Search for the cell housing the specified text and yield its [x, y] center coordinate. 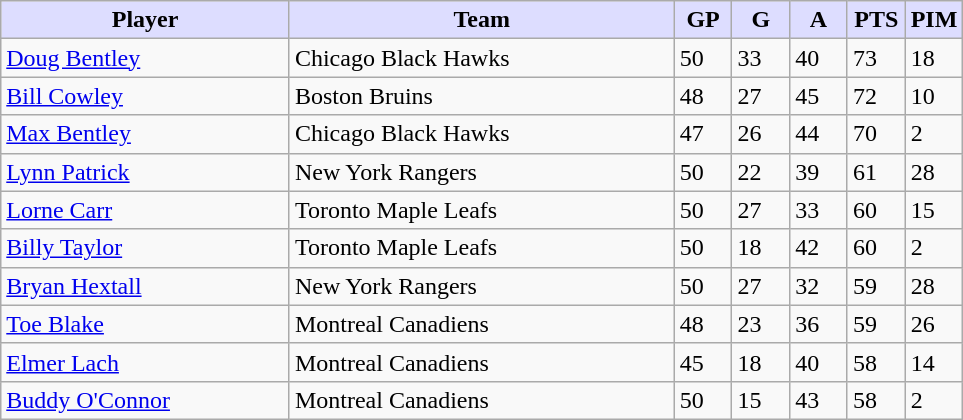
72 [876, 96]
Lorne Carr [146, 210]
Buddy O'Connor [146, 400]
43 [819, 400]
Doug Bentley [146, 58]
Billy Taylor [146, 248]
14 [934, 362]
Toe Blake [146, 324]
Elmer Lach [146, 362]
PTS [876, 20]
PIM [934, 20]
32 [819, 286]
47 [703, 134]
70 [876, 134]
G [761, 20]
GP [703, 20]
Player [146, 20]
22 [761, 172]
39 [819, 172]
Team [482, 20]
Max Bentley [146, 134]
Bill Cowley [146, 96]
73 [876, 58]
A [819, 20]
44 [819, 134]
Boston Bruins [482, 96]
36 [819, 324]
Bryan Hextall [146, 286]
10 [934, 96]
23 [761, 324]
42 [819, 248]
Lynn Patrick [146, 172]
61 [876, 172]
